Provide the (X, Y) coordinate of the cell's center where the given text is located.  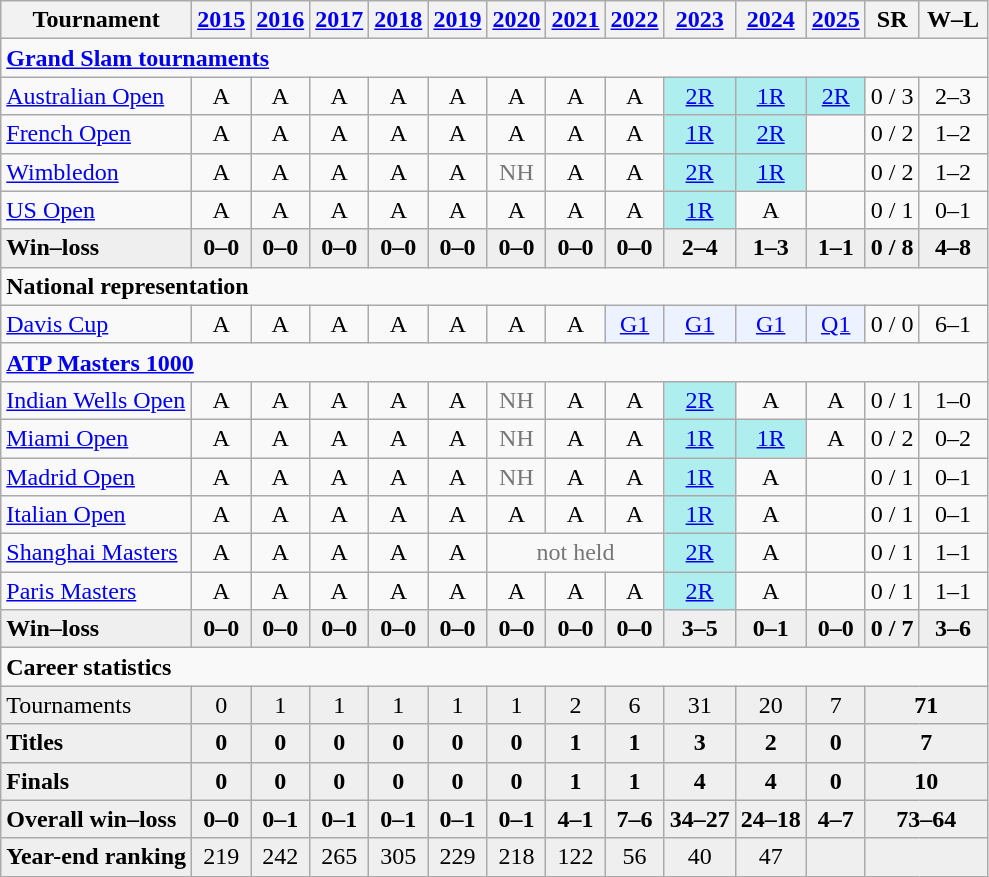
56 (634, 857)
1–3 (770, 248)
3 (700, 743)
Davis Cup (96, 324)
6 (634, 705)
SR (892, 20)
2018 (398, 20)
Wimbledon (96, 172)
Titles (96, 743)
not held (576, 553)
71 (926, 705)
ATP Masters 1000 (494, 362)
4–7 (836, 819)
Paris Masters (96, 591)
0–2 (953, 438)
Grand Slam tournaments (494, 58)
2016 (280, 20)
2015 (222, 20)
24–18 (770, 819)
219 (222, 857)
Indian Wells Open (96, 400)
1–0 (953, 400)
National representation (494, 286)
2023 (700, 20)
Australian Open (96, 96)
10 (926, 781)
73–64 (926, 819)
4–8 (953, 248)
20 (770, 705)
218 (516, 857)
4–1 (576, 819)
0 / 0 (892, 324)
French Open (96, 134)
Tournament (96, 20)
Q1 (836, 324)
305 (398, 857)
2017 (340, 20)
40 (700, 857)
2–3 (953, 96)
US Open (96, 210)
Year-end ranking (96, 857)
2–4 (700, 248)
242 (280, 857)
31 (700, 705)
7–6 (634, 819)
122 (576, 857)
Tournaments (96, 705)
2022 (634, 20)
2019 (458, 20)
2021 (576, 20)
Shanghai Masters (96, 553)
0 / 8 (892, 248)
Italian Open (96, 515)
2025 (836, 20)
2020 (516, 20)
229 (458, 857)
0 / 7 (892, 629)
Career statistics (494, 667)
Finals (96, 781)
W–L (953, 20)
Madrid Open (96, 477)
265 (340, 857)
2024 (770, 20)
3–5 (700, 629)
Overall win–loss (96, 819)
6–1 (953, 324)
47 (770, 857)
34–27 (700, 819)
0 / 3 (892, 96)
Miami Open (96, 438)
3–6 (953, 629)
